Capture the cell that displays the provided text and extract its (X, Y) central coordinate. 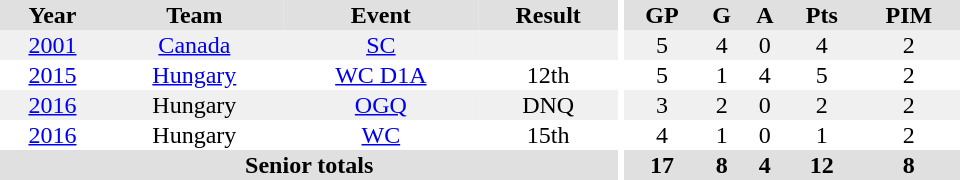
WC (381, 135)
12 (822, 165)
Senior totals (309, 165)
17 (662, 165)
G (722, 15)
WC D1A (381, 75)
Team (194, 15)
2001 (52, 45)
OGQ (381, 105)
Canada (194, 45)
SC (381, 45)
3 (662, 105)
Result (548, 15)
Event (381, 15)
12th (548, 75)
DNQ (548, 105)
GP (662, 15)
PIM (909, 15)
Pts (822, 15)
A (765, 15)
2015 (52, 75)
Year (52, 15)
15th (548, 135)
